Capture the cell that displays the provided text and extract its [X, Y] central coordinate. 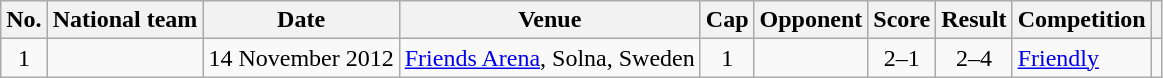
Date [301, 20]
Competition [1082, 20]
2–1 [902, 58]
Score [902, 20]
Friendly [1082, 58]
Friends Arena, Solna, Sweden [550, 58]
14 November 2012 [301, 58]
Opponent [811, 20]
National team [125, 20]
Cap [727, 20]
2–4 [974, 58]
Venue [550, 20]
No. [24, 20]
Result [974, 20]
